Determine the (X, Y) coordinate at the center of the cell enclosing the given text.  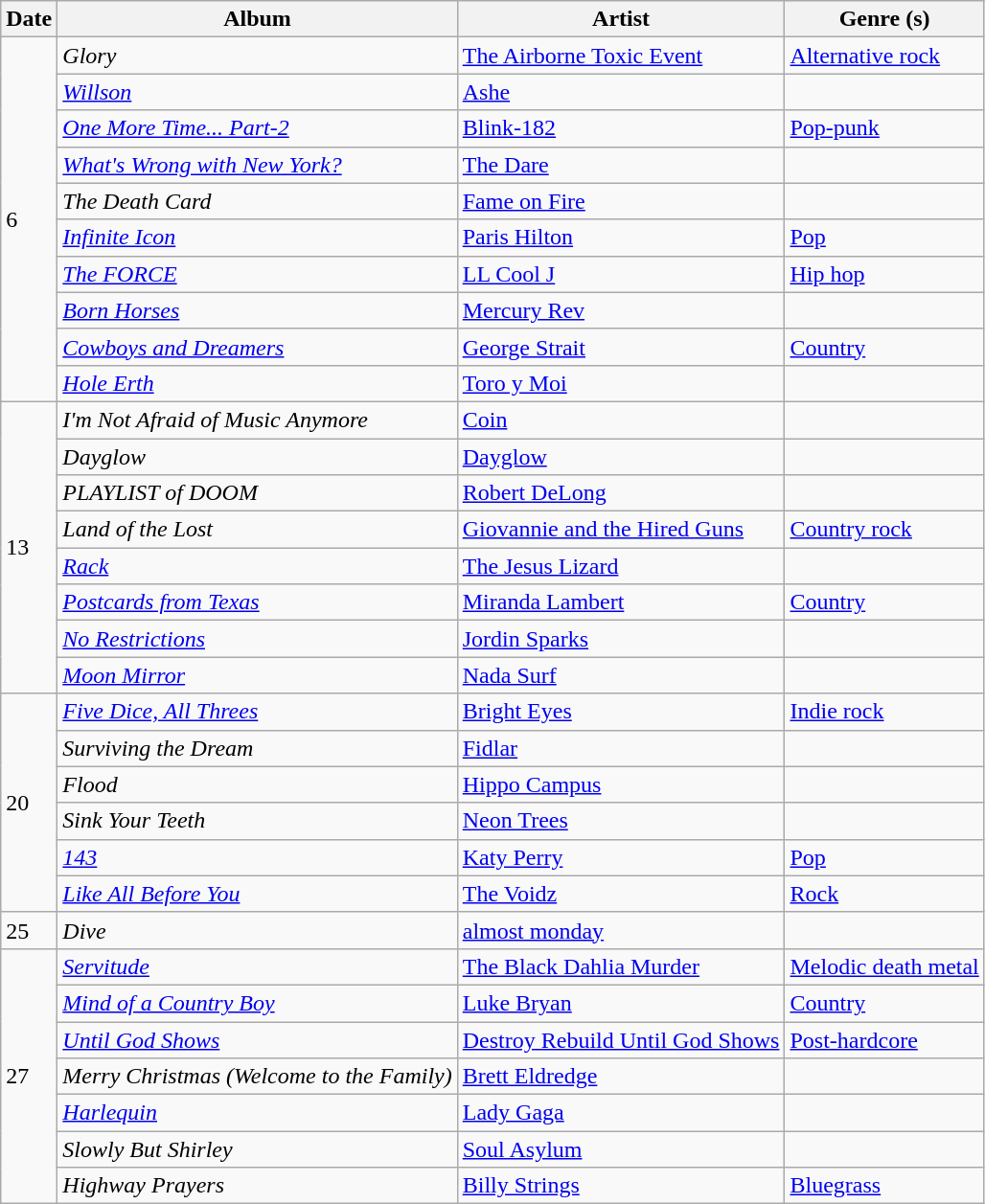
27 (29, 1076)
What's Wrong with New York? (257, 165)
Katy Perry (621, 857)
Sink Your Teeth (257, 821)
Rock (884, 894)
Five Dice, All Threes (257, 712)
6 (29, 220)
Moon Mirror (257, 675)
Mind of a Country Boy (257, 1003)
25 (29, 930)
Mercury Rev (621, 310)
PLAYLIST of DOOM (257, 493)
Genre (s) (884, 19)
Slowly But Shirley (257, 1149)
The Voidz (621, 894)
Post-hardcore (884, 1039)
Indie rock (884, 712)
Brett Eldredge (621, 1077)
almost monday (621, 930)
Date (29, 19)
Bluegrass (884, 1186)
Giovannie and the Hired Guns (621, 530)
Nada Surf (621, 675)
Willson (257, 92)
Soul Asylum (621, 1149)
Paris Hilton (621, 238)
Bright Eyes (621, 712)
LL Cool J (621, 274)
Hole Erth (257, 383)
Fame on Fire (621, 201)
Blink-182 (621, 128)
The Airborne Toxic Event (621, 56)
Coin (621, 420)
No Restrictions (257, 639)
The Dare (621, 165)
Destroy Rebuild Until God Shows (621, 1039)
Infinite Icon (257, 238)
Postcards from Texas (257, 602)
Hip hop (884, 274)
Land of the Lost (257, 530)
The Jesus Lizard (621, 566)
Billy Strings (621, 1186)
Artist (621, 19)
Until God Shows (257, 1039)
Miranda Lambert (621, 602)
Fidlar (621, 748)
The Black Dahlia Murder (621, 966)
Alternative rock (884, 56)
Cowboys and Dreamers (257, 347)
Lady Gaga (621, 1113)
Dive (257, 930)
Hippo Campus (621, 784)
Toro y Moi (621, 383)
20 (29, 803)
Harlequin (257, 1113)
Born Horses (257, 310)
Melodic death metal (884, 966)
Luke Bryan (621, 1003)
143 (257, 857)
Merry Christmas (Welcome to the Family) (257, 1077)
One More Time... Part-2 (257, 128)
Servitude (257, 966)
Flood (257, 784)
Highway Prayers (257, 1186)
Surviving the Dream (257, 748)
13 (29, 547)
Pop-punk (884, 128)
Rack (257, 566)
The FORCE (257, 274)
I'm Not Afraid of Music Anymore (257, 420)
Robert DeLong (621, 493)
Neon Trees (621, 821)
Ashe (621, 92)
Album (257, 19)
Jordin Sparks (621, 639)
Glory (257, 56)
The Death Card (257, 201)
Like All Before You (257, 894)
George Strait (621, 347)
Country rock (884, 530)
